Search for the cell housing the specified text and yield its (x, y) center coordinate. 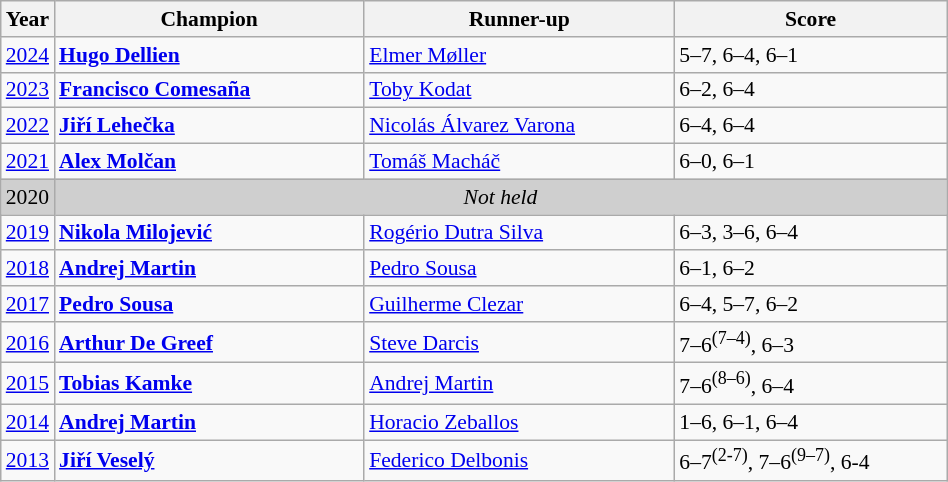
Rogério Dutra Silva (519, 233)
Tobias Kamke (209, 384)
2018 (28, 269)
Elmer Møller (519, 55)
2020 (28, 197)
Runner-up (519, 19)
1–6, 6–1, 6–4 (810, 422)
2017 (28, 304)
2022 (28, 126)
6–4, 6–4 (810, 126)
Year (28, 19)
Guilherme Clezar (519, 304)
7–6(7–4), 6–3 (810, 342)
Score (810, 19)
6–4, 5–7, 6–2 (810, 304)
5–7, 6–4, 6–1 (810, 55)
6–3, 3–6, 6–4 (810, 233)
Horacio Zeballos (519, 422)
Nicolás Álvarez Varona (519, 126)
6–0, 6–1 (810, 162)
Francisco Comesaña (209, 90)
2013 (28, 460)
6–7(2-7), 7–6(9–7), 6-4 (810, 460)
2015 (28, 384)
6–2, 6–4 (810, 90)
2016 (28, 342)
Steve Darcis (519, 342)
2014 (28, 422)
Not held (500, 197)
Hugo Dellien (209, 55)
Toby Kodat (519, 90)
Federico Delbonis (519, 460)
Alex Molčan (209, 162)
2024 (28, 55)
7–6(8–6), 6–4 (810, 384)
Arthur De Greef (209, 342)
Nikola Milojević (209, 233)
Tomáš Macháč (519, 162)
Jiří Veselý (209, 460)
Champion (209, 19)
2019 (28, 233)
6–1, 6–2 (810, 269)
2023 (28, 90)
2021 (28, 162)
Jiří Lehečka (209, 126)
